Pinpoint the cell where the given text exists, returning its [X, Y] midpoint coordinate. 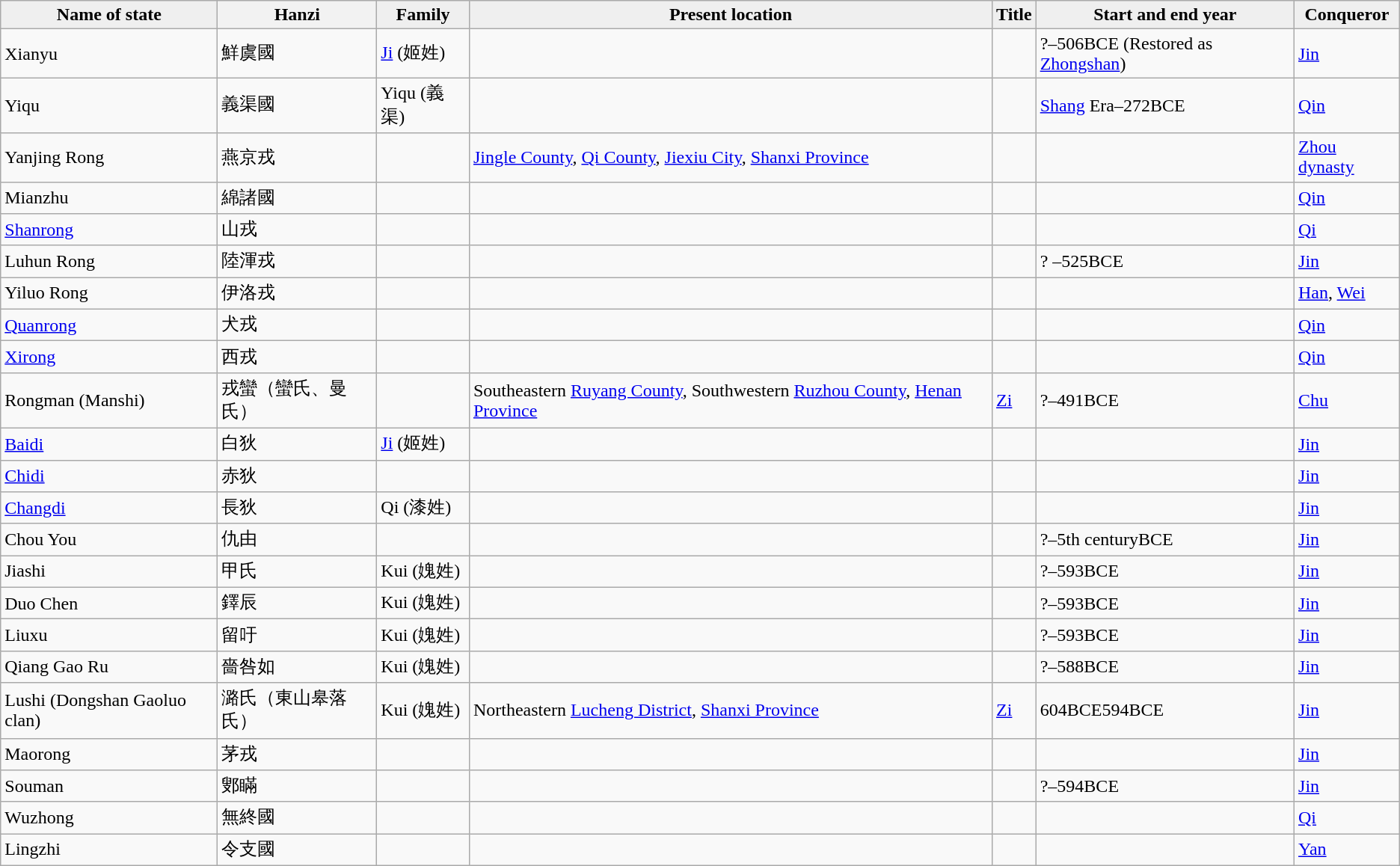
Name of state [109, 15]
?–506BCE (Restored as Zhongshan) [1165, 54]
赤狄 [298, 476]
Mianzhu [109, 197]
綿諸國 [298, 197]
白狄 [298, 444]
Changdi [109, 509]
戎蠻（蠻氏、曼氏） [298, 400]
604BCE594BCE [1165, 710]
?–491BCE [1165, 400]
留吁 [298, 636]
義渠國 [298, 105]
Present location [730, 15]
潞氏（東山皋落氏） [298, 710]
山戎 [298, 230]
嗇咎如 [298, 667]
茅戎 [298, 754]
陸渾戎 [298, 262]
Start and end year [1165, 15]
Quanrong [109, 325]
Conqueror [1348, 15]
Maorong [109, 754]
Jiashi [109, 571]
Northeastern Lucheng District, Shanxi Province [730, 710]
Jingle County, Qi County, Jiexiu City, Shanxi Province [730, 157]
Yiluo Rong [109, 293]
西戎 [298, 357]
Yiqu [109, 105]
Lushi (Dongshan Gaoluo clan) [109, 710]
Xianyu [109, 54]
長狄 [298, 509]
鮮虞國 [298, 54]
Wuzhong [109, 818]
?–5th centuryBCE [1165, 540]
?–594BCE [1165, 787]
犬戎 [298, 325]
Xirong [109, 357]
Family [423, 15]
Qiang Gao Ru [109, 667]
Yan [1348, 850]
Title [1014, 15]
Chou You [109, 540]
Luhun Rong [109, 262]
Lingzhi [109, 850]
伊洛戎 [298, 293]
Duo Chen [109, 603]
無終國 [298, 818]
Hanzi [298, 15]
鐸辰 [298, 603]
Chidi [109, 476]
Chu [1348, 400]
甲氏 [298, 571]
Baidi [109, 444]
Souman [109, 787]
Southeastern Ruyang County, Southwestern Ruzhou County, Henan Province [730, 400]
令支國 [298, 850]
Shanrong [109, 230]
Shang Era–272BCE [1165, 105]
Zhou dynasty [1348, 157]
鄋瞞 [298, 787]
仇由 [298, 540]
Qi (漆姓) [423, 509]
Yanjing Rong [109, 157]
Yiqu (義渠) [423, 105]
? –525BCE [1165, 262]
燕京戎 [298, 157]
?–588BCE [1165, 667]
Han, Wei [1348, 293]
Rongman (Manshi) [109, 400]
Liuxu [109, 636]
